Capture the cell that displays the provided text and extract its (x, y) central coordinate. 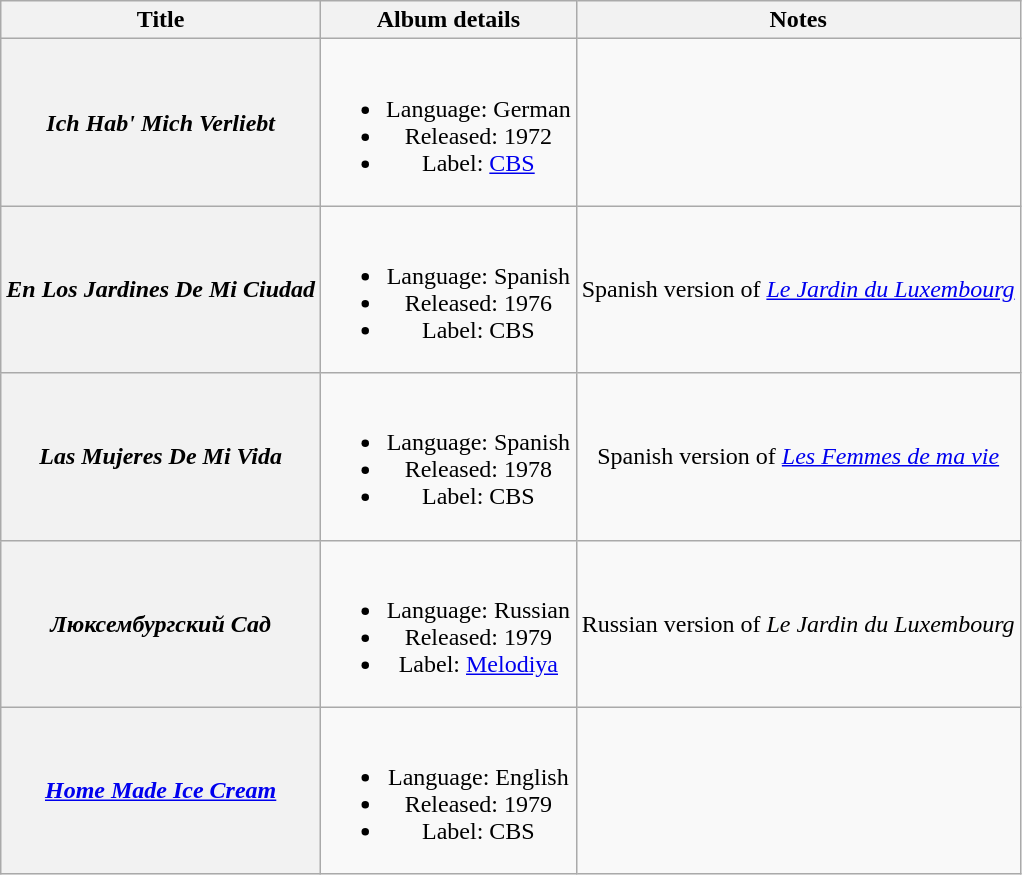
Spanish version of Le Jardin du Luxembourg (798, 290)
Russian version of Le Jardin du Luxembourg (798, 624)
Language: GermanReleased: 1972Label: CBS (449, 122)
Language: SpanishReleased: 1978Label: CBS (449, 456)
Ich Hab' Mich Verliebt (161, 122)
Spanish version of Les Femmes de ma vie (798, 456)
Album details (449, 20)
Люксембургский Сад (161, 624)
Las Mujeres De Mi Vida (161, 456)
Notes (798, 20)
Home Made Ice Cream (161, 790)
Language: RussianReleased: 1979Label: Melodiya (449, 624)
Language: SpanishReleased: 1976Label: CBS (449, 290)
En Los Jardines De Mi Ciudad (161, 290)
Language: EnglishReleased: 1979Label: CBS (449, 790)
Title (161, 20)
